For the text-containing cell, return its midpoint in (x, y) coordinate format. 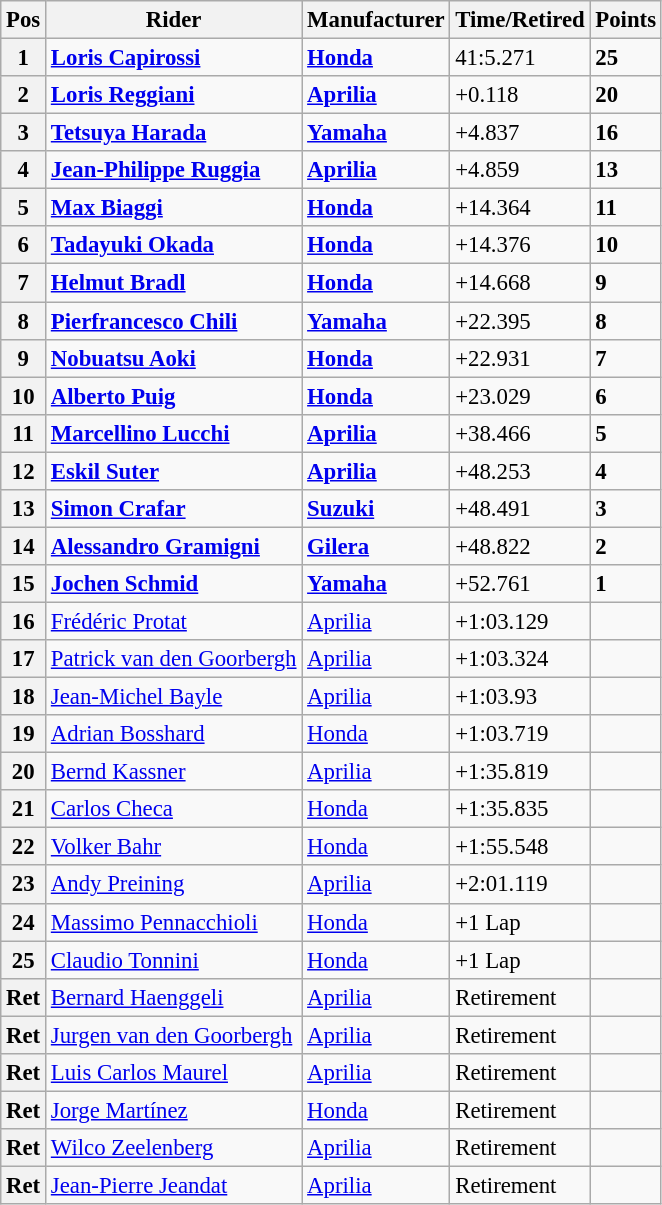
Massimo Pennacchioli (174, 922)
Pos (24, 20)
12 (24, 471)
+48.491 (520, 509)
Eskil Suter (174, 471)
+22.931 (520, 358)
Loris Reggiani (174, 95)
+4.859 (520, 170)
+0.118 (520, 95)
Carlos Checa (174, 809)
+52.761 (520, 584)
Tetsuya Harada (174, 133)
+22.395 (520, 321)
Alberto Puig (174, 396)
Jean-Pierre Jeandat (174, 1185)
+48.253 (520, 471)
Pierfrancesco Chili (174, 321)
Tadayuki Okada (174, 245)
14 (24, 546)
Bernard Haenggeli (174, 997)
Marcellino Lucchi (174, 433)
Volker Bahr (174, 847)
Wilco Zeelenberg (174, 1148)
19 (24, 734)
+48.822 (520, 546)
+1:03.719 (520, 734)
22 (24, 847)
+1:35.819 (520, 772)
Jean-Philippe Ruggia (174, 170)
+23.029 (520, 396)
24 (24, 922)
+14.364 (520, 208)
Claudio Tonnini (174, 960)
+1:03.93 (520, 697)
Time/Retired (520, 20)
Bernd Kassner (174, 772)
Simon Crafar (174, 509)
+14.668 (520, 283)
18 (24, 697)
Luis Carlos Maurel (174, 1073)
+1:03.129 (520, 621)
+38.466 (520, 433)
17 (24, 659)
Nobuatsu Aoki (174, 358)
Points (626, 20)
Frédéric Protat (174, 621)
Rider (174, 20)
+1:55.548 (520, 847)
Jean-Michel Bayle (174, 697)
Gilera (376, 546)
Helmut Bradl (174, 283)
+14.376 (520, 245)
Alessandro Gramigni (174, 546)
+1:35.835 (520, 809)
+4.837 (520, 133)
Suzuki (376, 509)
Andy Preining (174, 885)
+2:01.119 (520, 885)
Adrian Bosshard (174, 734)
41:5.271 (520, 58)
Jorge Martínez (174, 1110)
Loris Capirossi (174, 58)
23 (24, 885)
+1:03.324 (520, 659)
21 (24, 809)
Patrick van den Goorbergh (174, 659)
Max Biaggi (174, 208)
Manufacturer (376, 20)
15 (24, 584)
Jurgen van den Goorbergh (174, 1035)
Jochen Schmid (174, 584)
